Locate the cell with the specified text and output its (X, Y) center coordinate. 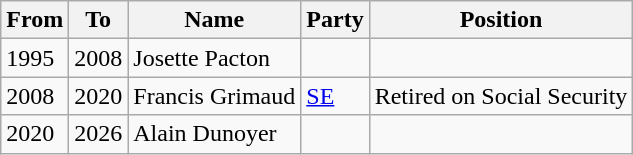
1995 (35, 58)
From (35, 20)
Party (335, 20)
Name (214, 20)
To (98, 20)
Position (501, 20)
2026 (98, 134)
Francis Grimaud (214, 96)
Josette Pacton (214, 58)
SE (335, 96)
Retired on Social Security (501, 96)
Alain Dunoyer (214, 134)
